Detect which cell encompasses the target text, then output its (x, y) center coordinate. 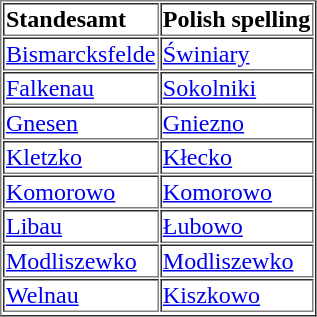
Polish spelling (236, 20)
Kletzko (80, 158)
Falkenau (80, 88)
Standesamt (80, 20)
Świniary (236, 54)
Bismarcksfelde (80, 54)
Gnesen (80, 122)
Kłecko (236, 158)
Łubowo (236, 226)
Sokolniki (236, 88)
Gniezno (236, 122)
Welnau (80, 296)
Libau (80, 226)
Kiszkowo (236, 296)
